Return (x, y) of the center of cell containing provided text 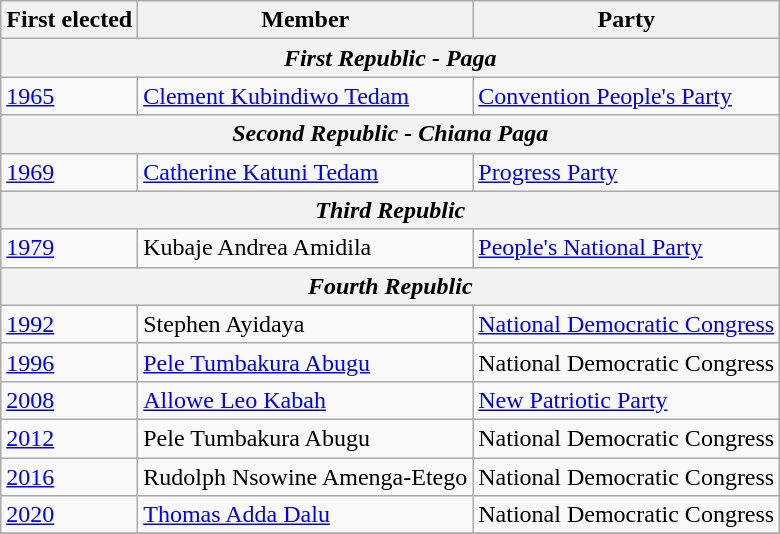
Party (626, 20)
Progress Party (626, 172)
Allowe Leo Kabah (306, 400)
Catherine Katuni Tedam (306, 172)
Rudolph Nsowine Amenga-Etego (306, 477)
2012 (70, 438)
Third Republic (390, 210)
First elected (70, 20)
Second Republic - Chiana Paga (390, 134)
1996 (70, 362)
Convention People's Party (626, 96)
Thomas Adda Dalu (306, 515)
1965 (70, 96)
2008 (70, 400)
People's National Party (626, 248)
2020 (70, 515)
New Patriotic Party (626, 400)
Member (306, 20)
1969 (70, 172)
First Republic - Paga (390, 58)
Stephen Ayidaya (306, 324)
Kubaje Andrea Amidila (306, 248)
Clement Kubindiwo Tedam (306, 96)
1979 (70, 248)
1992 (70, 324)
Fourth Republic (390, 286)
2016 (70, 477)
